Scan for the cell matching the given text and deliver its (x, y) coordinate at center. 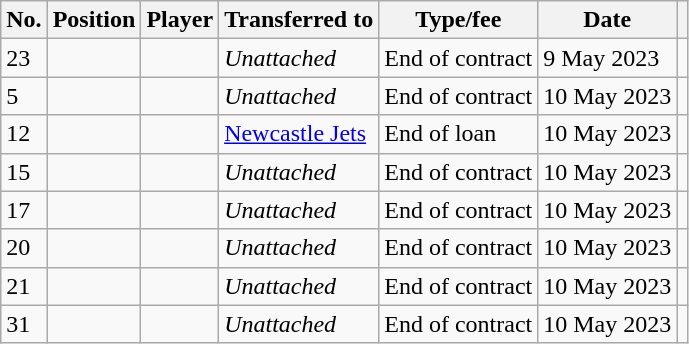
Transferred to (299, 20)
21 (24, 286)
31 (24, 324)
23 (24, 58)
Date (608, 20)
5 (24, 96)
Type/fee (458, 20)
17 (24, 210)
No. (24, 20)
Position (94, 20)
End of loan (458, 134)
Newcastle Jets (299, 134)
9 May 2023 (608, 58)
Player (180, 20)
20 (24, 248)
15 (24, 172)
12 (24, 134)
